Output the [x, y] coordinate of the center of the cell containing the given text.  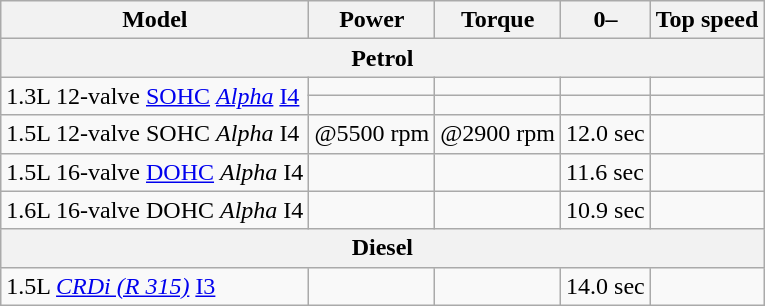
Diesel [382, 248]
1.5L 12-valve SOHC Alpha I4 [155, 134]
14.0 sec [606, 286]
1.6L 16-valve DOHC Alpha I4 [155, 210]
Top speed [707, 20]
1.5L 16-valve DOHC Alpha I4 [155, 172]
10.9 sec [606, 210]
1.3L 12-valve SOHC Alpha I4 [155, 96]
Power [372, 20]
Petrol [382, 58]
11.6 sec [606, 172]
12.0 sec [606, 134]
0– [606, 20]
Torque [498, 20]
Model [155, 20]
@5500 rpm [372, 134]
@2900 rpm [498, 134]
1.5L CRDi (R 315) I3 [155, 286]
